From the cell containing the given text, extract its center point as [x, y] coordinate. 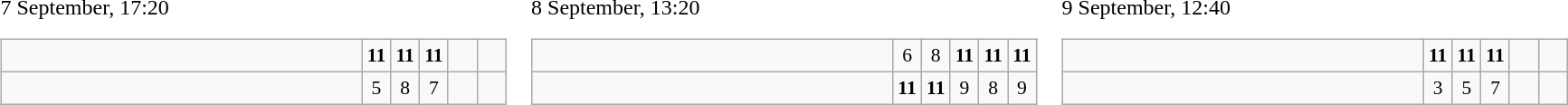
6 [908, 56]
3 [1438, 88]
